Scan for the cell matching the given text and deliver its [x, y] coordinate at center. 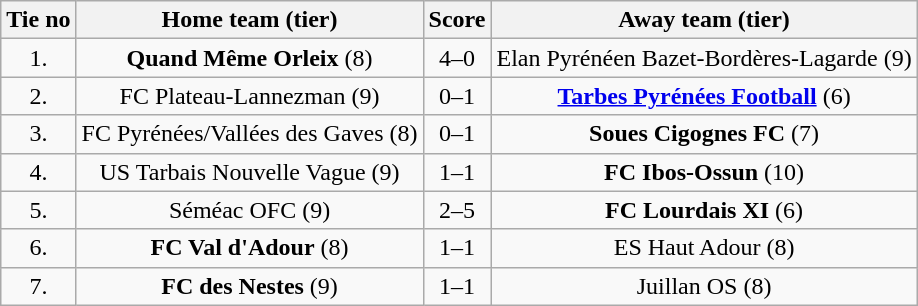
FC Pyrénées/Vallées des Gaves (8) [250, 134]
6. [38, 248]
4. [38, 172]
2. [38, 96]
7. [38, 286]
Juillan OS (8) [704, 286]
1. [38, 58]
5. [38, 210]
4–0 [457, 58]
Soues Cigognes FC (7) [704, 134]
ES Haut Adour (8) [704, 248]
3. [38, 134]
Tie no [38, 20]
Home team (tier) [250, 20]
Séméac OFC (9) [250, 210]
Away team (tier) [704, 20]
FC Ibos-Ossun (10) [704, 172]
FC Val d'Adour (8) [250, 248]
Quand Même Orleix (8) [250, 58]
2–5 [457, 210]
Elan Pyrénéen Bazet-Bordères-Lagarde (9) [704, 58]
FC Plateau-Lannezman (9) [250, 96]
FC Lourdais XI (6) [704, 210]
FC des Nestes (9) [250, 286]
US Tarbais Nouvelle Vague (9) [250, 172]
Score [457, 20]
Tarbes Pyrénées Football (6) [704, 96]
